Scan for the cell matching the given text and deliver its [X, Y] coordinate at center. 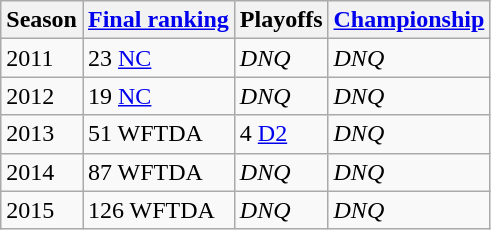
2015 [42, 210]
Final ranking [158, 20]
4 D2 [281, 134]
Playoffs [281, 20]
2011 [42, 58]
51 WFTDA [158, 134]
Championship [409, 20]
87 WFTDA [158, 172]
2013 [42, 134]
2014 [42, 172]
23 NC [158, 58]
19 NC [158, 96]
126 WFTDA [158, 210]
2012 [42, 96]
Season [42, 20]
